Determine the [X, Y] coordinate at the center of the cell enclosing the given text.  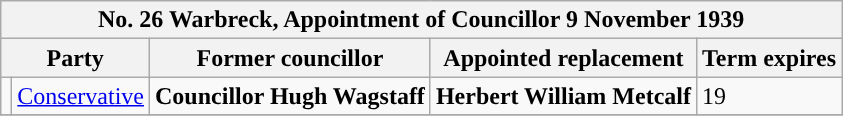
Former councillor [290, 58]
Conservative [81, 96]
Appointed replacement [563, 58]
No. 26 Warbreck, Appointment of Councillor 9 November 1939 [422, 20]
Term expires [768, 58]
19 [768, 96]
Party [76, 58]
Councillor Hugh Wagstaff [290, 96]
Herbert William Metcalf [563, 96]
